Determine the (x, y) coordinate at the center of the cell enclosing the given text.  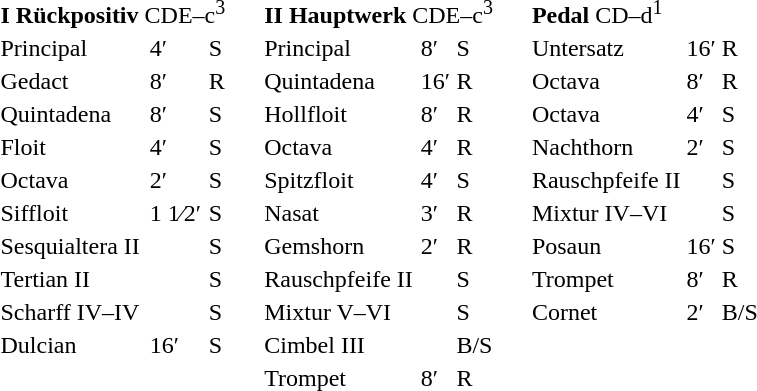
Principal (340, 48)
Cimbel III (340, 345)
Trompet (606, 279)
Quintadena (340, 81)
3′ (436, 213)
Spitzfloit (340, 180)
Cornet (606, 312)
Posaun (606, 246)
B/S (475, 345)
Hollfloit (340, 114)
1 1⁄2′ (176, 213)
Mixtur IV–VI (606, 213)
Untersatz (606, 48)
Gemshorn (340, 246)
Nachthorn (606, 147)
Nasat (340, 213)
Mixtur V–VI (340, 312)
